Return the (x, y) coordinate for the center point of the cell that contains the specified text.  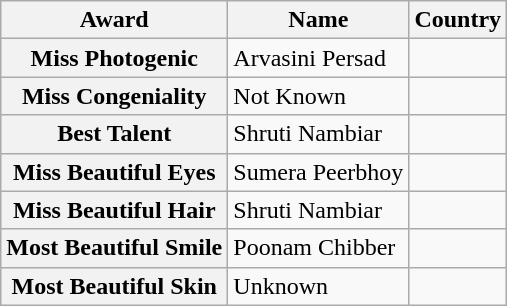
Miss Congeniality (114, 96)
Arvasini Persad (318, 58)
Unknown (318, 286)
Miss Beautiful Eyes (114, 172)
Not Known (318, 96)
Poonam Chibber (318, 248)
Sumera Peerbhoy (318, 172)
Most Beautiful Skin (114, 286)
Best Talent (114, 134)
Award (114, 20)
Most Beautiful Smile (114, 248)
Miss Beautiful Hair (114, 210)
Miss Photogenic (114, 58)
Country (458, 20)
Name (318, 20)
